Identify which cell holds the provided text, then report its [X, Y] central coordinate. 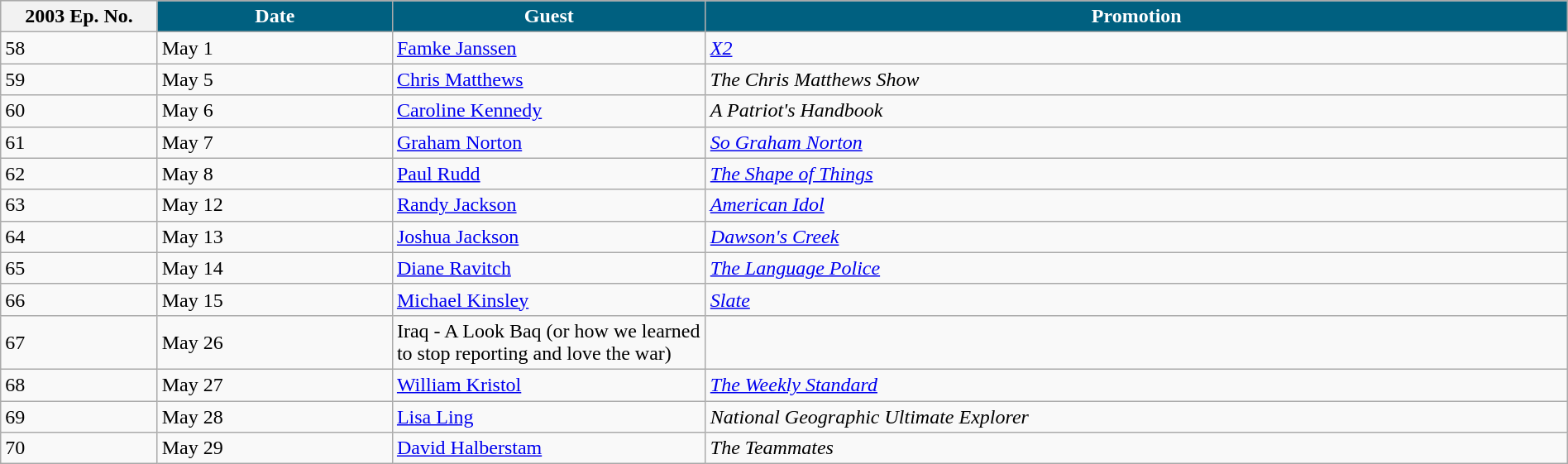
The Teammates [1136, 448]
66 [79, 299]
Diane Ravitch [549, 268]
May 27 [275, 385]
59 [79, 79]
So Graham Norton [1136, 142]
National Geographic Ultimate Explorer [1136, 416]
Promotion [1136, 17]
Date [275, 17]
Michael Kinsley [549, 299]
May 15 [275, 299]
X2 [1136, 48]
May 1 [275, 48]
May 26 [275, 342]
May 28 [275, 416]
Randy Jackson [549, 205]
58 [79, 48]
70 [79, 448]
May 7 [275, 142]
64 [79, 237]
Lisa Ling [549, 416]
Guest [549, 17]
Slate [1136, 299]
Chris Matthews [549, 79]
The Language Police [1136, 268]
Famke Janssen [549, 48]
Joshua Jackson [549, 237]
May 14 [275, 268]
60 [79, 111]
68 [79, 385]
69 [79, 416]
62 [79, 174]
May 5 [275, 79]
63 [79, 205]
The Shape of Things [1136, 174]
David Halberstam [549, 448]
American Idol [1136, 205]
Paul Rudd [549, 174]
65 [79, 268]
The Weekly Standard [1136, 385]
The Chris Matthews Show [1136, 79]
67 [79, 342]
May 29 [275, 448]
2003 Ep. No. [79, 17]
Dawson's Creek [1136, 237]
A Patriot's Handbook [1136, 111]
William Kristol [549, 385]
May 12 [275, 205]
61 [79, 142]
May 8 [275, 174]
Caroline Kennedy [549, 111]
May 6 [275, 111]
Iraq - A Look Baq (or how we learned to stop reporting and love the war) [549, 342]
May 13 [275, 237]
Graham Norton [549, 142]
